Return (X, Y) of the center of cell containing provided text 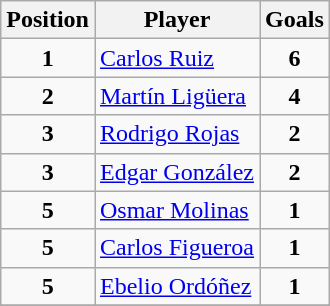
Rodrigo Rojas (176, 134)
Ebelio Ordóñez (176, 286)
Position (48, 20)
Osmar Molinas (176, 210)
Martín Ligüera (176, 96)
Carlos Figueroa (176, 248)
Goals (295, 20)
Player (176, 20)
Carlos Ruiz (176, 58)
4 (295, 96)
Edgar González (176, 172)
6 (295, 58)
